For the text-containing cell, return its midpoint in (x, y) coordinate format. 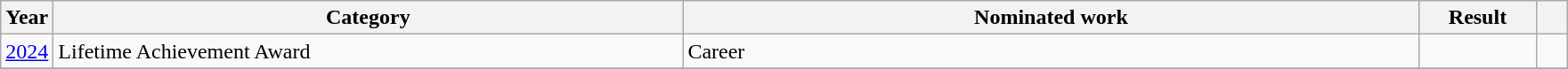
Nominated work (1051, 18)
Lifetime Achievement Award (369, 51)
Career (1051, 51)
2024 (27, 51)
Category (369, 18)
Year (27, 18)
Result (1478, 18)
